Return (x, y) of the center of cell containing provided text 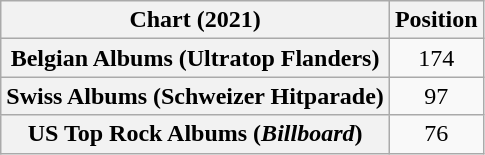
97 (436, 96)
Chart (2021) (196, 20)
Position (436, 20)
Swiss Albums (Schweizer Hitparade) (196, 96)
76 (436, 134)
US Top Rock Albums (Billboard) (196, 134)
Belgian Albums (Ultratop Flanders) (196, 58)
174 (436, 58)
